Locate the cell with the specified text and output its (x, y) center coordinate. 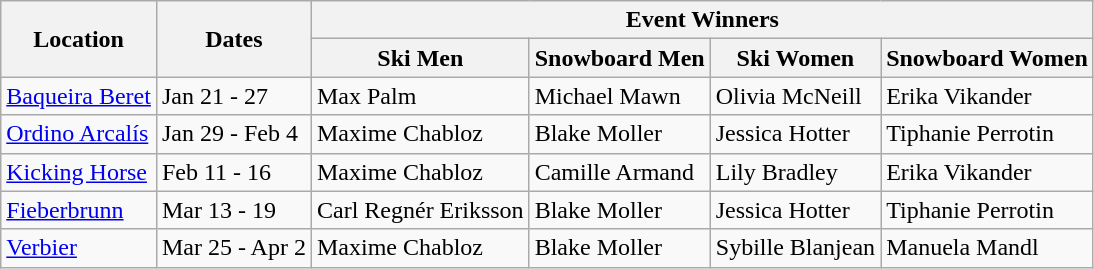
Kicking Horse (79, 172)
Michael Mawn (620, 96)
Olivia McNeill (795, 96)
Max Palm (420, 96)
Camille Armand (620, 172)
Carl Regnér Eriksson (420, 210)
Mar 13 - 19 (234, 210)
Sybille Blanjean (795, 248)
Mar 25 - Apr 2 (234, 248)
Jan 29 - Feb 4 (234, 134)
Ordino Arcalís (79, 134)
Snowboard Women (988, 58)
Verbier (79, 248)
Ski Women (795, 58)
Manuela Mandl (988, 248)
Baqueira Beret (79, 96)
Jan 21 - 27 (234, 96)
Location (79, 39)
Fieberbrunn (79, 210)
Ski Men (420, 58)
Dates (234, 39)
Snowboard Men (620, 58)
Event Winners (702, 20)
Feb 11 - 16 (234, 172)
Lily Bradley (795, 172)
